Return the [x, y] coordinate for the center point of the cell that contains the specified text.  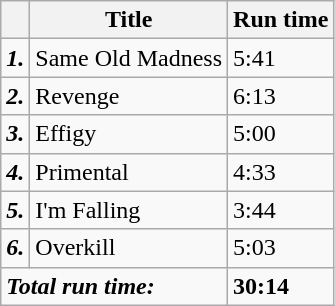
30:14 [281, 286]
Overkill [129, 248]
Revenge [129, 96]
Title [129, 20]
5:41 [281, 58]
Run time [281, 20]
Primental [129, 172]
1. [16, 58]
5:00 [281, 134]
3:44 [281, 210]
4:33 [281, 172]
4. [16, 172]
6. [16, 248]
Total run time: [114, 286]
I'm Falling [129, 210]
Same Old Madness [129, 58]
5. [16, 210]
Effigy [129, 134]
3. [16, 134]
6:13 [281, 96]
5:03 [281, 248]
2. [16, 96]
